Scan for the cell matching the given text and deliver its [X, Y] coordinate at center. 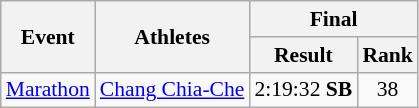
Marathon [48, 90]
Result [303, 55]
Event [48, 36]
Athletes [172, 36]
Final [333, 19]
Chang Chia-Che [172, 90]
38 [388, 90]
2:19:32 SB [303, 90]
Rank [388, 55]
